Return the (X, Y) coordinate for the center point of the cell that contains the specified text.  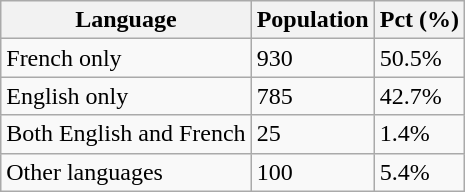
English only (126, 96)
Pct (%) (419, 20)
Language (126, 20)
1.4% (419, 134)
785 (312, 96)
930 (312, 58)
French only (126, 58)
50.5% (419, 58)
Population (312, 20)
42.7% (419, 96)
Other languages (126, 172)
Both English and French (126, 134)
100 (312, 172)
25 (312, 134)
5.4% (419, 172)
